Locate the cell with the specified text and output its [x, y] center coordinate. 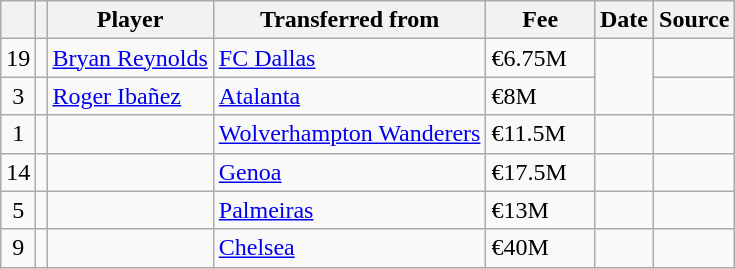
€6.75M [540, 58]
5 [18, 210]
9 [18, 248]
Player [130, 20]
19 [18, 58]
3 [18, 96]
1 [18, 134]
Genoa [350, 172]
€13M [540, 210]
€40M [540, 248]
Chelsea [350, 248]
€11.5M [540, 134]
Fee [540, 20]
Wolverhampton Wanderers [350, 134]
Atalanta [350, 96]
Bryan Reynolds [130, 58]
Roger Ibañez [130, 96]
Date [624, 20]
Palmeiras [350, 210]
Transferred from [350, 20]
Source [694, 20]
€8M [540, 96]
14 [18, 172]
FC Dallas [350, 58]
€17.5M [540, 172]
